Locate the cell with the specified text and output its [x, y] center coordinate. 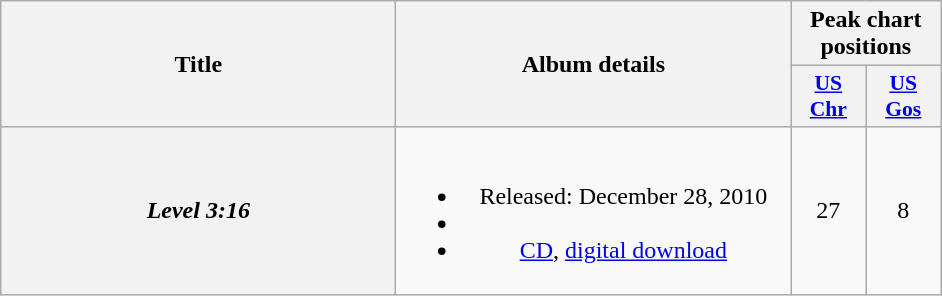
Title [198, 64]
8 [904, 210]
Peak chart positions [866, 34]
USChr [828, 96]
Album details [594, 64]
Level 3:16 [198, 210]
USGos [904, 96]
27 [828, 210]
Released: December 28, 2010CD, digital download [594, 210]
